Scan for the cell matching the given text and deliver its [x, y] coordinate at center. 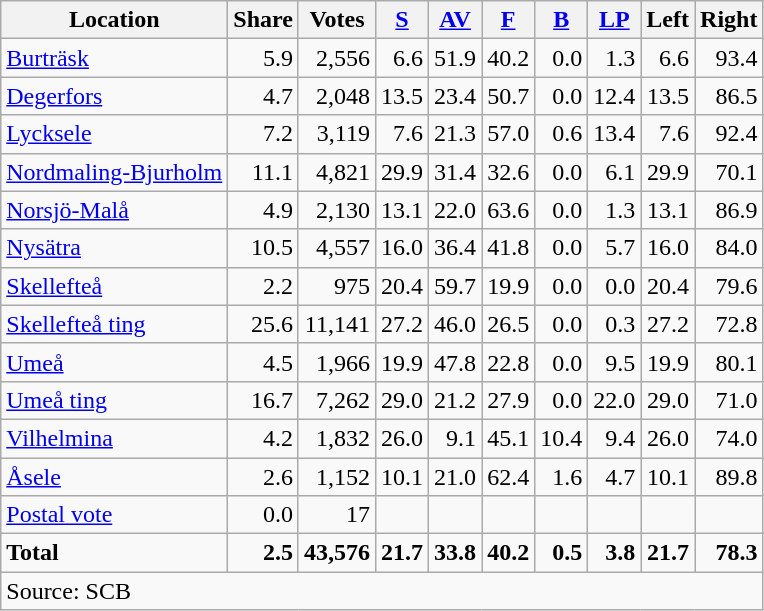
27.9 [508, 400]
51.9 [456, 58]
63.6 [508, 210]
21.2 [456, 400]
B [562, 20]
26.5 [508, 324]
4,821 [336, 172]
S [402, 20]
Åsele [114, 477]
10.5 [264, 248]
10.4 [562, 438]
Location [114, 20]
5.7 [614, 248]
17 [336, 515]
70.1 [729, 172]
Left [668, 20]
5.9 [264, 58]
45.1 [508, 438]
9.4 [614, 438]
Nordmaling-Bjurholm [114, 172]
Share [264, 20]
16.7 [264, 400]
11.1 [264, 172]
72.8 [729, 324]
13.4 [614, 134]
93.4 [729, 58]
4.2 [264, 438]
41.8 [508, 248]
Postal vote [114, 515]
7.2 [264, 134]
79.6 [729, 286]
32.6 [508, 172]
Total [114, 553]
80.1 [729, 362]
Nysätra [114, 248]
2,556 [336, 58]
2.5 [264, 553]
3.8 [614, 553]
2,130 [336, 210]
46.0 [456, 324]
4.5 [264, 362]
43,576 [336, 553]
4.9 [264, 210]
9.5 [614, 362]
0.3 [614, 324]
6.1 [614, 172]
21.0 [456, 477]
0.6 [562, 134]
74.0 [729, 438]
1,832 [336, 438]
Burträsk [114, 58]
LP [614, 20]
9.1 [456, 438]
Norsjö-Malå [114, 210]
1,152 [336, 477]
89.8 [729, 477]
71.0 [729, 400]
78.3 [729, 553]
23.4 [456, 96]
50.7 [508, 96]
11,141 [336, 324]
Skellefteå ting [114, 324]
Right [729, 20]
92.4 [729, 134]
33.8 [456, 553]
47.8 [456, 362]
0.5 [562, 553]
2.2 [264, 286]
975 [336, 286]
4,557 [336, 248]
1,966 [336, 362]
Skellefteå [114, 286]
Umeå [114, 362]
25.6 [264, 324]
1.6 [562, 477]
F [508, 20]
AV [456, 20]
84.0 [729, 248]
Vilhelmina [114, 438]
12.4 [614, 96]
7,262 [336, 400]
86.5 [729, 96]
36.4 [456, 248]
59.7 [456, 286]
Lycksele [114, 134]
21.3 [456, 134]
62.4 [508, 477]
22.8 [508, 362]
Degerfors [114, 96]
31.4 [456, 172]
2,048 [336, 96]
2.6 [264, 477]
3,119 [336, 134]
Umeå ting [114, 400]
Votes [336, 20]
86.9 [729, 210]
Source: SCB [382, 591]
57.0 [508, 134]
